From the cell containing the given text, extract its center point as [X, Y] coordinate. 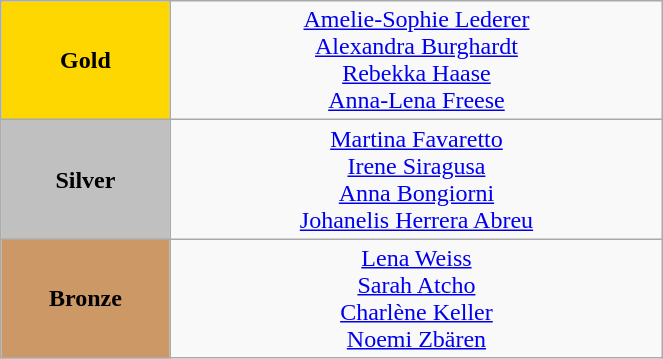
Silver [86, 180]
Gold [86, 60]
Amelie-Sophie LedererAlexandra BurghardtRebekka HaaseAnna-Lena Freese [416, 60]
Martina FavarettoIrene SiragusaAnna BongiorniJohanelis Herrera Abreu [416, 180]
Bronze [86, 298]
Lena WeissSarah AtchoCharlène KellerNoemi Zbären [416, 298]
